Scan for the cell matching the given text and deliver its (X, Y) coordinate at center. 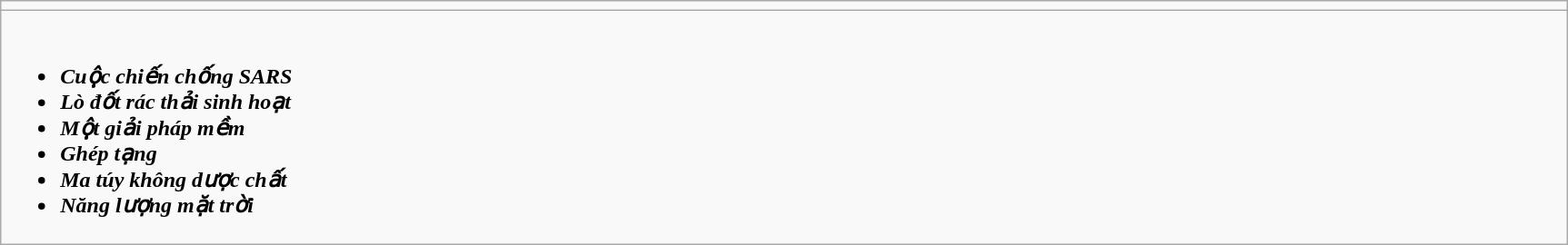
Cuộc chiến chống SARSLò đốt rác thải sinh hoạt Một giải pháp mềmGhép tạngMa túy không dược chấtNăng lượng mặt trời (784, 127)
